Return the (X, Y) coordinate for the center point of the cell that contains the specified text.  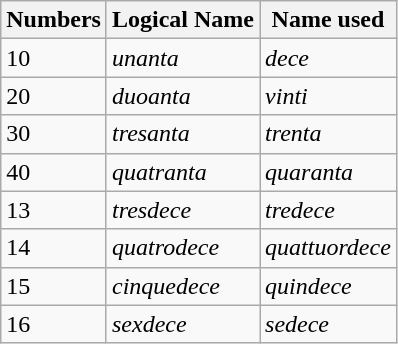
13 (54, 210)
tresanta (182, 134)
sexdece (182, 324)
quatranta (182, 172)
Logical Name (182, 20)
14 (54, 248)
40 (54, 172)
tredece (328, 210)
duoanta (182, 96)
tresdece (182, 210)
dece (328, 58)
quaranta (328, 172)
10 (54, 58)
20 (54, 96)
Numbers (54, 20)
quatrodece (182, 248)
16 (54, 324)
sedece (328, 324)
trenta (328, 134)
quindece (328, 286)
vinti (328, 96)
unanta (182, 58)
quattuordece (328, 248)
15 (54, 286)
Name used (328, 20)
cinquedece (182, 286)
30 (54, 134)
